Extract the (X, Y) coordinate from the center of the cell holding the provided text.  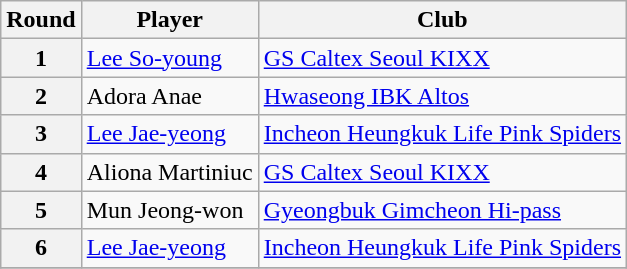
Club (442, 20)
Aliona Martiniuc (170, 172)
Gyeongbuk Gimcheon Hi-pass (442, 210)
Lee So-young (170, 58)
Adora Anae (170, 96)
2 (41, 96)
4 (41, 172)
Player (170, 20)
Mun Jeong-won (170, 210)
Round (41, 20)
5 (41, 210)
Hwaseong IBK Altos (442, 96)
6 (41, 248)
1 (41, 58)
3 (41, 134)
